Output the (x, y) coordinate of the center of the cell containing the given text.  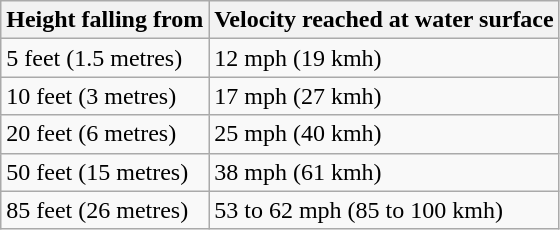
Height falling from (105, 20)
17 mph (27 kmh) (384, 96)
Velocity reached at water surface (384, 20)
20 feet (6 metres) (105, 134)
25 mph (40 kmh) (384, 134)
5 feet (1.5 metres) (105, 58)
10 feet (3 metres) (105, 96)
53 to 62 mph (85 to 100 kmh) (384, 210)
85 feet (26 metres) (105, 210)
50 feet (15 metres) (105, 172)
38 mph (61 kmh) (384, 172)
12 mph (19 kmh) (384, 58)
